Output the (x, y) coordinate of the center of the cell containing the given text.  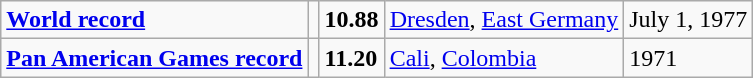
Cali, Colombia (504, 58)
Dresden, East Germany (504, 20)
July 1, 1977 (688, 20)
World record (154, 20)
10.88 (352, 20)
Pan American Games record (154, 58)
11.20 (352, 58)
1971 (688, 58)
